Scan for the cell matching the given text and deliver its [X, Y] coordinate at center. 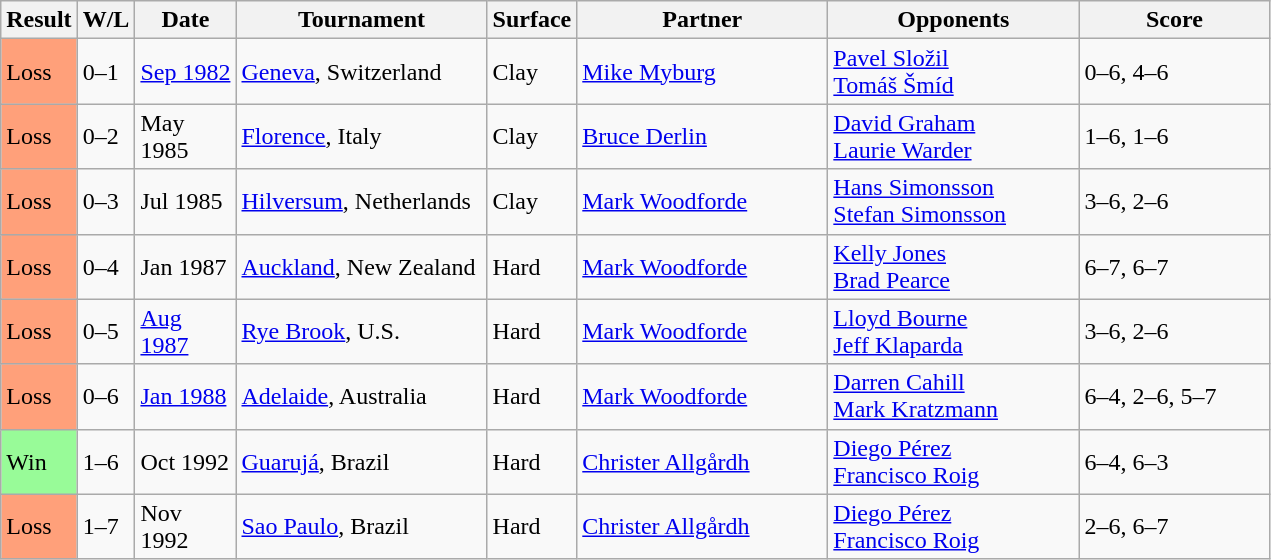
Guarujá, Brazil [362, 462]
0–2 [106, 136]
Surface [532, 20]
0–1 [106, 72]
Aug 1987 [186, 332]
Jan 1988 [186, 396]
2–6, 6–7 [1174, 526]
Auckland, New Zealand [362, 266]
6–7, 6–7 [1174, 266]
Result [39, 20]
1–6, 1–6 [1174, 136]
Date [186, 20]
0–4 [106, 266]
Jan 1987 [186, 266]
6–4, 6–3 [1174, 462]
Opponents [954, 20]
0–6 [106, 396]
Bruce Derlin [702, 136]
0–3 [106, 202]
Sao Paulo, Brazil [362, 526]
Oct 1992 [186, 462]
Lloyd Bourne Jeff Klaparda [954, 332]
1–6 [106, 462]
Partner [702, 20]
Adelaide, Australia [362, 396]
6–4, 2–6, 5–7 [1174, 396]
Hans Simonsson Stefan Simonsson [954, 202]
W/L [106, 20]
Nov 1992 [186, 526]
Hilversum, Netherlands [362, 202]
Florence, Italy [362, 136]
May 1985 [186, 136]
Geneva, Switzerland [362, 72]
Win [39, 462]
Score [1174, 20]
0–6, 4–6 [1174, 72]
1–7 [106, 526]
David Graham Laurie Warder [954, 136]
Rye Brook, U.S. [362, 332]
Mike Myburg [702, 72]
0–5 [106, 332]
Pavel Složil Tomáš Šmíd [954, 72]
Kelly Jones Brad Pearce [954, 266]
Sep 1982 [186, 72]
Darren Cahill Mark Kratzmann [954, 396]
Tournament [362, 20]
Jul 1985 [186, 202]
